For the text-containing cell, return its midpoint in [x, y] coordinate format. 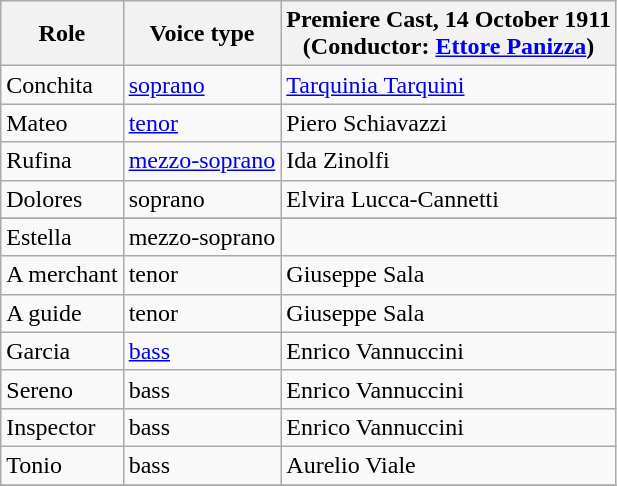
A merchant [62, 275]
Sereno [62, 389]
Premiere Cast, 14 October 1911(Conductor: Ettore Panizza) [449, 34]
Conchita [62, 85]
Mateo [62, 123]
Rufina [62, 161]
Role [62, 34]
Elvira Lucca-Cannetti [449, 199]
A guide [62, 313]
Piero Schiavazzi [449, 123]
Aurelio Viale [449, 465]
Inspector [62, 427]
Estella [62, 237]
Ida Zinolfi [449, 161]
Tonio [62, 465]
Garcia [62, 351]
Voice type [202, 34]
Tarquinia Tarquini [449, 85]
Dolores [62, 199]
